From the cell containing the given text, extract its center point as [x, y] coordinate. 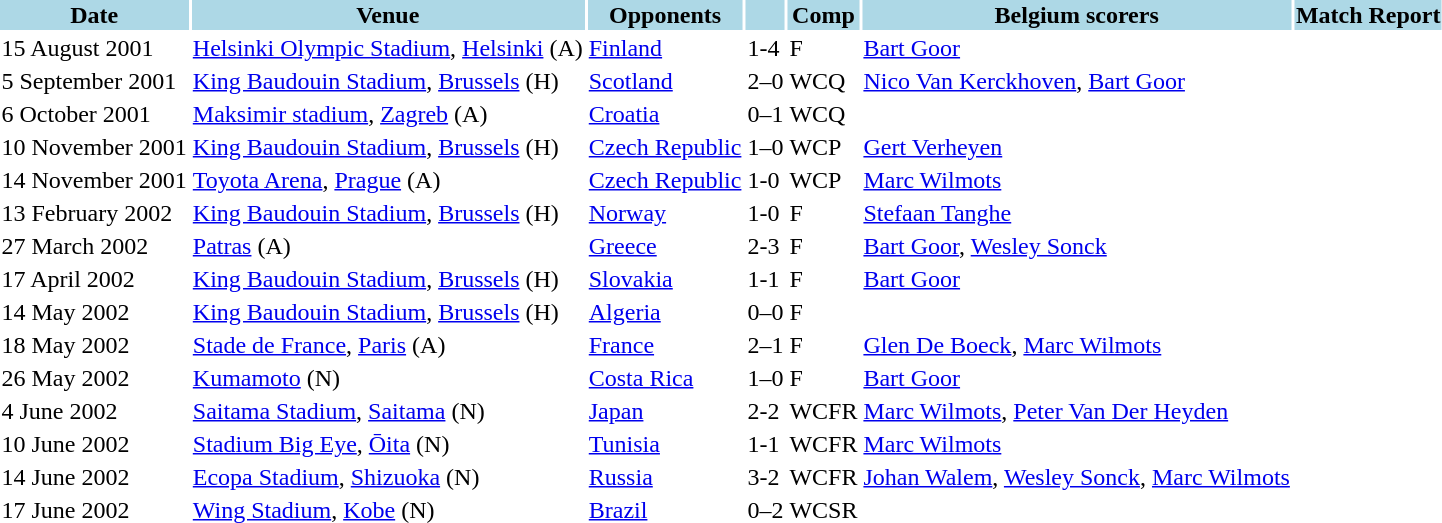
Belgium scorers [1076, 15]
Saitama Stadium, Saitama (N) [388, 411]
10 November 2001 [94, 147]
Kumamoto (N) [388, 378]
Venue [388, 15]
Patras (A) [388, 246]
Maksimir stadium, Zagreb (A) [388, 114]
Marc Wilmots, Peter Van Der Heyden [1076, 411]
3-2 [766, 477]
Finland [665, 48]
Date [94, 15]
26 May 2002 [94, 378]
Stade de France, Paris (A) [388, 345]
0–1 [766, 114]
Match Report [1368, 15]
Toyota Arena, Prague (A) [388, 180]
Nico Van Kerckhoven, Bart Goor [1076, 81]
France [665, 345]
Costa Rica [665, 378]
2-3 [766, 246]
5 September 2001 [94, 81]
17 April 2002 [94, 279]
18 May 2002 [94, 345]
0–0 [766, 312]
2–1 [766, 345]
Tunisia [665, 444]
2–0 [766, 81]
Russia [665, 477]
14 November 2001 [94, 180]
10 June 2002 [94, 444]
14 May 2002 [94, 312]
1-4 [766, 48]
Croatia [665, 114]
2-2 [766, 411]
Opponents [665, 15]
Stefaan Tanghe [1076, 213]
Greece [665, 246]
Ecopa Stadium, Shizuoka (N) [388, 477]
Slovakia [665, 279]
27 March 2002 [94, 246]
6 October 2001 [94, 114]
Norway [665, 213]
Scotland [665, 81]
15 August 2001 [94, 48]
4 June 2002 [94, 411]
Comp [824, 15]
Algeria [665, 312]
14 June 2002 [94, 477]
Glen De Boeck, Marc Wilmots [1076, 345]
Gert Verheyen [1076, 147]
Stadium Big Eye, Ōita (N) [388, 444]
13 February 2002 [94, 213]
Bart Goor, Wesley Sonck [1076, 246]
Helsinki Olympic Stadium, Helsinki (A) [388, 48]
Johan Walem, Wesley Sonck, Marc Wilmots [1076, 477]
Japan [665, 411]
